Pinpoint the cell where the given text exists, returning its [X, Y] midpoint coordinate. 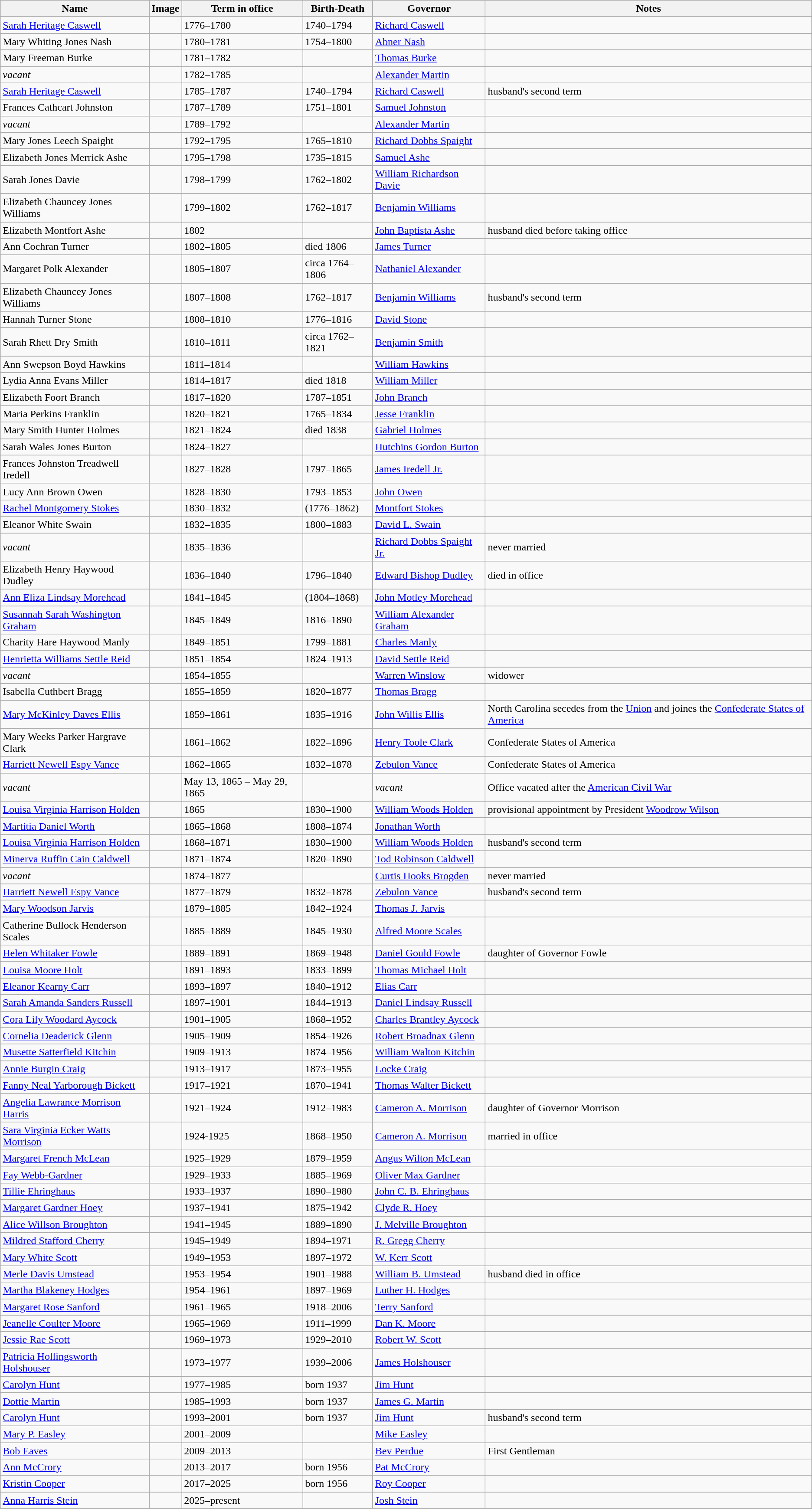
1792–1795 [242, 141]
William Walton Kitchin [429, 1052]
Thomas Walter Bickett [429, 1085]
1785–1787 [242, 91]
1868–1952 [338, 1019]
Frances Cathcart Johnston [75, 108]
Angus Wilton McLean [429, 1158]
Martitia Daniel Worth [75, 826]
Pat McCrory [429, 1467]
Montfort Stokes [429, 508]
1832–1835 [242, 524]
1939–2006 [338, 1362]
1894–1971 [338, 1241]
1820–1821 [242, 414]
Thomas J. Jarvis [429, 909]
1816–1890 [338, 620]
2017–2025 [242, 1484]
provisional appointment by President Woodrow Wilson [648, 809]
Thomas Michael Holt [429, 970]
(1776–1862) [338, 508]
1893–1897 [242, 986]
1917–1921 [242, 1085]
Fay Webb-Gardner [75, 1175]
1891–1893 [242, 970]
1909–1913 [242, 1052]
circa 1762–1821 [338, 342]
Sarah Amanda Sanders Russell [75, 1003]
1811–1814 [242, 364]
John Willis Ellis [429, 714]
1787–1851 [338, 397]
1890–1980 [338, 1191]
1833–1899 [338, 970]
1807–1808 [242, 298]
Elias Carr [429, 986]
Gabriel Holmes [429, 430]
Warren Winslow [429, 675]
1851–1854 [242, 659]
Tod Robinson Caldwell [429, 859]
1897–1972 [338, 1257]
1799–1881 [338, 642]
1828–1830 [242, 491]
Margaret Gardner Hoey [75, 1208]
1941–1945 [242, 1224]
Fanny Neal Yarborough Bickett [75, 1085]
William Alexander Graham [429, 620]
Charles Manly [429, 642]
John Baptista Ashe [429, 230]
Ann McCrory [75, 1467]
1800–1883 [338, 524]
1873–1955 [338, 1069]
Samuel Ashe [429, 157]
Robert W. Scott [429, 1340]
daughter of Governor Morrison [648, 1108]
Tillie Ehringhaus [75, 1191]
Oliver Max Gardner [429, 1175]
1787–1789 [242, 108]
1977–1985 [242, 1385]
Term in office [242, 9]
1765–1810 [338, 141]
1921–1924 [242, 1108]
Mary Smith Hunter Holmes [75, 430]
Richard Dobbs Spaight [429, 141]
Alice Willson Broughton [75, 1224]
Musette Satterfield Kitchin [75, 1052]
1798–1799 [242, 180]
Margaret French McLean [75, 1158]
Eleanor Kearny Carr [75, 986]
Mildred Stafford Cherry [75, 1241]
1822–1896 [338, 743]
Jesse Franklin [429, 414]
Dan K. Moore [429, 1323]
Terry Sanford [429, 1307]
Mary White Scott [75, 1257]
1905–1909 [242, 1036]
Ann Swepson Boyd Hawkins [75, 364]
Sarah Wales Jones Burton [75, 447]
Louisa Moore Holt [75, 970]
Patricia Hollingsworth Holshouser [75, 1362]
1751–1801 [338, 108]
R. Gregg Cherry [429, 1241]
Thomas Burke [429, 58]
Alfred Moore Scales [429, 931]
1845–1849 [242, 620]
Henry Toole Clark [429, 743]
1865–1868 [242, 826]
2013–2017 [242, 1467]
1868–1871 [242, 842]
Hannah Turner Stone [75, 320]
1840–1912 [338, 986]
Curtis Hooks Brogden [429, 876]
Ann Eliza Lindsay Morehead [75, 598]
daughter of Governor Fowle [648, 953]
John C. B. Ehringhaus [429, 1191]
1885–1969 [338, 1175]
1861–1862 [242, 743]
1925–1929 [242, 1158]
Martha Blakeney Hodges [75, 1290]
1827–1828 [242, 469]
died in office [648, 575]
1885–1889 [242, 931]
1862–1865 [242, 765]
2001–2009 [242, 1434]
Benjamin Smith [429, 342]
Annie Burgin Craig [75, 1069]
1929–1933 [242, 1175]
Elizabeth Jones Merrick Ashe [75, 157]
David Settle Reid [429, 659]
David L. Swain [429, 524]
Maria Perkins Franklin [75, 414]
Cora Lily Woodard Aycock [75, 1019]
Minerva Ruffin Cain Caldwell [75, 859]
Edward Bishop Dudley [429, 575]
Frances Johnston Treadwell Iredell [75, 469]
1879–1885 [242, 909]
1808–1874 [338, 826]
1918–2006 [338, 1307]
1754–1800 [338, 42]
1845–1930 [338, 931]
Merle Davis Umstead [75, 1274]
1973–1977 [242, 1362]
James Holshouser [429, 1362]
Jessie Rae Scott [75, 1340]
1842–1924 [338, 909]
1835–1916 [338, 714]
Name [75, 9]
1868–1950 [338, 1136]
Eleanor White Swain [75, 524]
1824–1913 [338, 659]
Locke Craig [429, 1069]
Anna Harris Stein [75, 1500]
1901–1905 [242, 1019]
Mary Weeks Parker Hargrave Clark [75, 743]
Bev Perdue [429, 1451]
1821–1824 [242, 430]
1810–1811 [242, 342]
Isabella Cuthbert Bragg [75, 692]
1855–1859 [242, 692]
Notes [648, 9]
circa 1764–1806 [338, 269]
Governor [429, 9]
William Richardson Davie [429, 180]
1808–1810 [242, 320]
Elizabeth Foort Branch [75, 397]
1859–1861 [242, 714]
W. Kerr Scott [429, 1257]
1844–1913 [338, 1003]
1889–1890 [338, 1224]
1849–1851 [242, 642]
Kristin Cooper [75, 1484]
Nathaniel Alexander [429, 269]
Richard Dobbs Spaight Jr. [429, 547]
May 13, 1865 – May 29, 1865 [242, 787]
John Motley Morehead [429, 598]
1776–1780 [242, 25]
Mike Easley [429, 1434]
1961–1965 [242, 1307]
1782–1785 [242, 75]
Bob Eaves [75, 1451]
James Iredell Jr. [429, 469]
1877–1879 [242, 892]
1937–1941 [242, 1208]
1735–1815 [338, 157]
Mary Whiting Jones Nash [75, 42]
North Carolina secedes from the Union and joines the Confederate States of America [648, 714]
1797–1865 [338, 469]
1879–1959 [338, 1158]
Jonathan Worth [429, 826]
1913–1917 [242, 1069]
Rachel Montgomery Stokes [75, 508]
William B. Umstead [429, 1274]
1835–1836 [242, 547]
1795–1798 [242, 157]
Lydia Anna Evans Miller [75, 381]
1762–1802 [338, 180]
Office vacated after the American Civil War [648, 787]
1985–1993 [242, 1401]
Margaret Polk Alexander [75, 269]
1805–1807 [242, 269]
1875–1942 [338, 1208]
1969–1973 [242, 1340]
Ann Cochran Turner [75, 247]
Elizabeth Henry Haywood Dudley [75, 575]
Luther H. Hodges [429, 1290]
1781–1782 [242, 58]
Hutchins Gordon Burton [429, 447]
1949–1953 [242, 1257]
died 1818 [338, 381]
2009–2013 [242, 1451]
1933–1937 [242, 1191]
Catherine Bullock Henderson Scales [75, 931]
1820–1890 [338, 859]
James Turner [429, 247]
1820–1877 [338, 692]
1854–1926 [338, 1036]
1765–1834 [338, 414]
1776–1816 [338, 320]
Mary Freeman Burke [75, 58]
husband died before taking office [648, 230]
(1804–1868) [338, 598]
Mary P. Easley [75, 1434]
1965–1969 [242, 1323]
1993–2001 [242, 1417]
1874–1877 [242, 876]
John Branch [429, 397]
Angelia Lawrance Morrison Harris [75, 1108]
1870–1941 [338, 1085]
1954–1961 [242, 1290]
Cornelia Deaderick Glenn [75, 1036]
Clyde R. Hoey [429, 1208]
2025–present [242, 1500]
Roy Cooper [429, 1484]
1802–1805 [242, 247]
Lucy Ann Brown Owen [75, 491]
First Gentleman [648, 1451]
Daniel Lindsay Russell [429, 1003]
1874–1956 [338, 1052]
1871–1874 [242, 859]
Sara Virginia Ecker Watts Morrison [75, 1136]
1945–1949 [242, 1241]
1824–1827 [242, 447]
Henrietta Williams Settle Reid [75, 659]
Elizabeth Montfort Ashe [75, 230]
Jeanelle Coulter Moore [75, 1323]
Charity Hare Haywood Manly [75, 642]
husband died in office [648, 1274]
Sarah Rhett Dry Smith [75, 342]
William Miller [429, 381]
Robert Broadnax Glenn [429, 1036]
died 1838 [338, 430]
Margaret Rose Sanford [75, 1307]
1912–1983 [338, 1108]
Birth-Death [338, 9]
Mary Woodson Jarvis [75, 909]
Susannah Sarah Washington Graham [75, 620]
1897–1901 [242, 1003]
Sarah Jones Davie [75, 180]
1836–1840 [242, 575]
1901–1988 [338, 1274]
Dottie Martin [75, 1401]
1854–1855 [242, 675]
1793–1853 [338, 491]
1780–1781 [242, 42]
John Owen [429, 491]
1814–1817 [242, 381]
1789–1792 [242, 124]
Charles Brantley Aycock [429, 1019]
1869–1948 [338, 953]
Thomas Bragg [429, 692]
David Stone [429, 320]
James G. Martin [429, 1401]
Samuel Johnston [429, 108]
1953–1954 [242, 1274]
1897–1969 [338, 1290]
1924-1925 [242, 1136]
Mary Jones Leech Spaight [75, 141]
1802 [242, 230]
Image [166, 9]
1889–1891 [242, 953]
William Hawkins [429, 364]
1911–1999 [338, 1323]
Daniel Gould Fowle [429, 953]
1817–1820 [242, 397]
1799–1802 [242, 207]
1865 [242, 809]
1841–1845 [242, 598]
1929–2010 [338, 1340]
died 1806 [338, 247]
Mary McKinley Daves Ellis [75, 714]
Josh Stein [429, 1500]
Helen Whitaker Fowle [75, 953]
1830–1832 [242, 508]
1796–1840 [338, 575]
married in office [648, 1136]
J. Melville Broughton [429, 1224]
widower [648, 675]
Abner Nash [429, 42]
